Determine the [X, Y] coordinate at the center of the cell enclosing the given text.  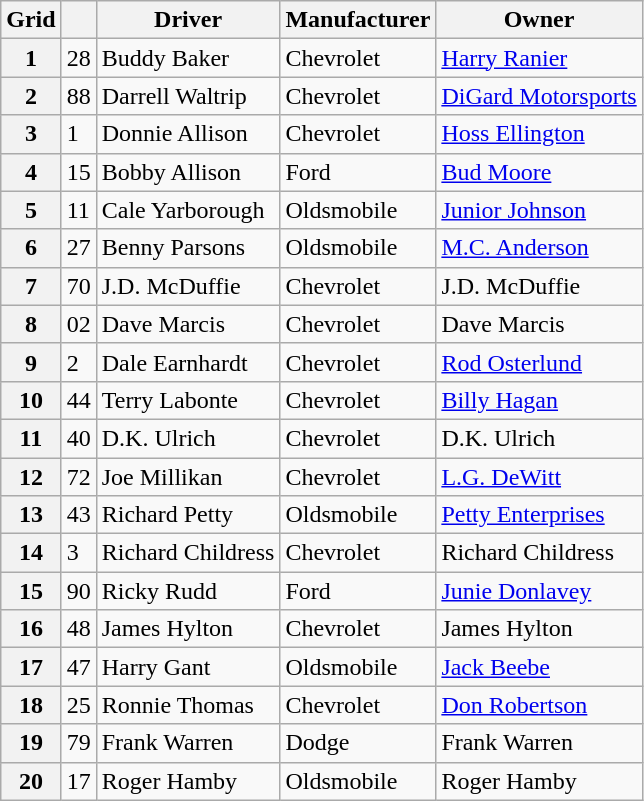
48 [78, 629]
Donnie Allison [188, 134]
14 [31, 553]
Manufacturer [358, 20]
5 [31, 210]
Billy Hagan [539, 400]
4 [31, 172]
20 [31, 781]
DiGard Motorsports [539, 96]
Richard Petty [188, 515]
M.C. Anderson [539, 248]
19 [31, 743]
Darrell Waltrip [188, 96]
72 [78, 477]
70 [78, 286]
02 [78, 324]
9 [31, 362]
Petty Enterprises [539, 515]
6 [31, 248]
12 [31, 477]
Dodge [358, 743]
Cale Yarborough [188, 210]
90 [78, 591]
Rod Osterlund [539, 362]
43 [78, 515]
Dale Earnhardt [188, 362]
Terry Labonte [188, 400]
16 [31, 629]
13 [31, 515]
47 [78, 667]
Grid [31, 20]
Harry Gant [188, 667]
88 [78, 96]
Bud Moore [539, 172]
40 [78, 438]
Ronnie Thomas [188, 705]
28 [78, 58]
Junie Donlavey [539, 591]
L.G. DeWitt [539, 477]
Hoss Ellington [539, 134]
Ricky Rudd [188, 591]
Owner [539, 20]
Jack Beebe [539, 667]
Junior Johnson [539, 210]
Don Robertson [539, 705]
7 [31, 286]
18 [31, 705]
8 [31, 324]
Bobby Allison [188, 172]
Benny Parsons [188, 248]
27 [78, 248]
79 [78, 743]
10 [31, 400]
Buddy Baker [188, 58]
25 [78, 705]
44 [78, 400]
Driver [188, 20]
Joe Millikan [188, 477]
Harry Ranier [539, 58]
